Locate the cell with the specified text and output its (X, Y) center coordinate. 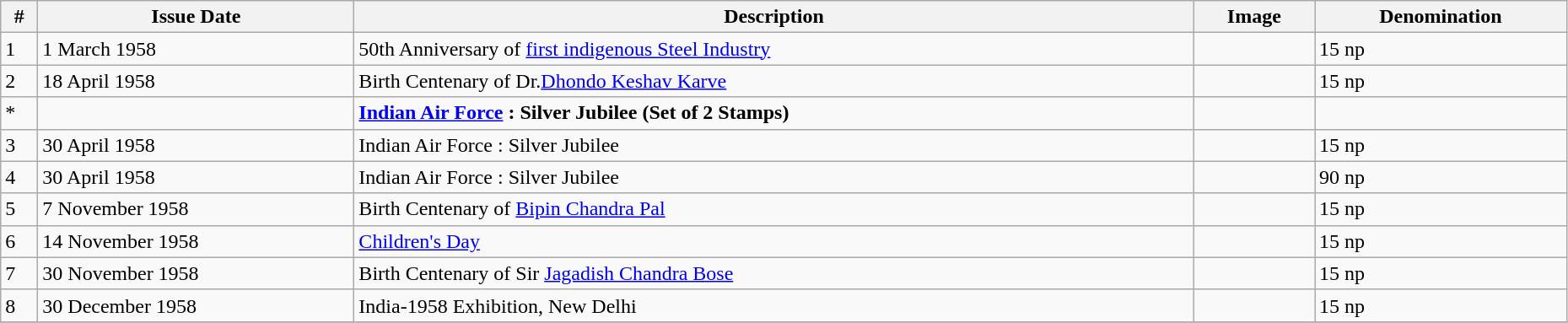
4 (19, 177)
7 November 1958 (196, 209)
Children's Day (774, 241)
18 April 1958 (196, 81)
1 March 1958 (196, 49)
* (19, 113)
# (19, 17)
Description (774, 17)
6 (19, 241)
50th Anniversary of first indigenous Steel Industry (774, 49)
14 November 1958 (196, 241)
Image (1253, 17)
Birth Centenary of Dr.Dhondo Keshav Karve (774, 81)
30 December 1958 (196, 305)
Birth Centenary of Bipin Chandra Pal (774, 209)
30 November 1958 (196, 273)
Denomination (1441, 17)
3 (19, 145)
5 (19, 209)
Issue Date (196, 17)
India-1958 Exhibition, New Delhi (774, 305)
Indian Air Force : Silver Jubilee (Set of 2 Stamps) (774, 113)
8 (19, 305)
7 (19, 273)
90 np (1441, 177)
1 (19, 49)
Birth Centenary of Sir Jagadish Chandra Bose (774, 273)
2 (19, 81)
